For the text-containing cell, return its midpoint in [x, y] coordinate format. 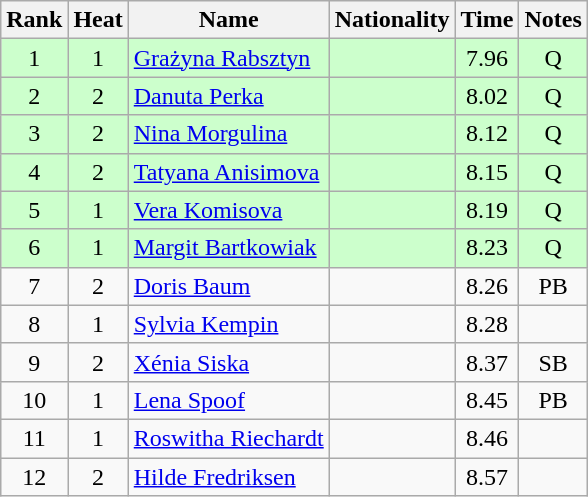
Vera Komisova [228, 210]
7 [34, 286]
8.28 [487, 324]
9 [34, 362]
Time [487, 20]
SB [553, 362]
4 [34, 172]
8.37 [487, 362]
Nationality [392, 20]
Sylvia Kempin [228, 324]
Xénia Siska [228, 362]
Tatyana Anisimova [228, 172]
8.23 [487, 248]
Hilde Fredriksen [228, 477]
Doris Baum [228, 286]
Rank [34, 20]
8.57 [487, 477]
11 [34, 438]
8.12 [487, 134]
Grażyna Rabsztyn [228, 58]
8.46 [487, 438]
Name [228, 20]
Danuta Perka [228, 96]
8.45 [487, 400]
Heat [98, 20]
Lena Spoof [228, 400]
8 [34, 324]
6 [34, 248]
10 [34, 400]
5 [34, 210]
8.02 [487, 96]
8.15 [487, 172]
8.26 [487, 286]
Notes [553, 20]
8.19 [487, 210]
Nina Morgulina [228, 134]
7.96 [487, 58]
Roswitha Riechardt [228, 438]
12 [34, 477]
3 [34, 134]
Margit Bartkowiak [228, 248]
